Determine the (x, y) coordinate at the center of the cell enclosing the given text.  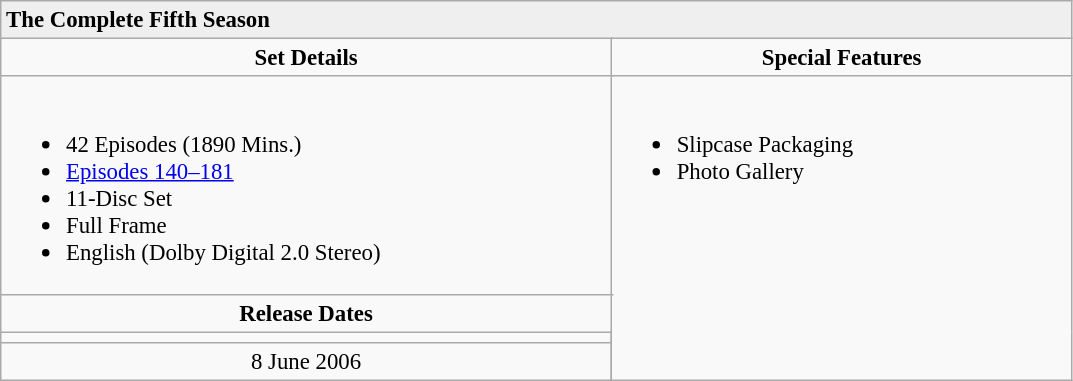
Release Dates (306, 313)
The Complete Fifth Season (536, 20)
42 Episodes (1890 Mins.)Episodes 140–18111-Disc SetFull FrameEnglish (Dolby Digital 2.0 Stereo) (306, 185)
Set Details (306, 58)
Slipcase PackagingPhoto Gallery (842, 228)
Special Features (842, 58)
8 June 2006 (306, 361)
